Capture the cell that displays the provided text and extract its [X, Y] central coordinate. 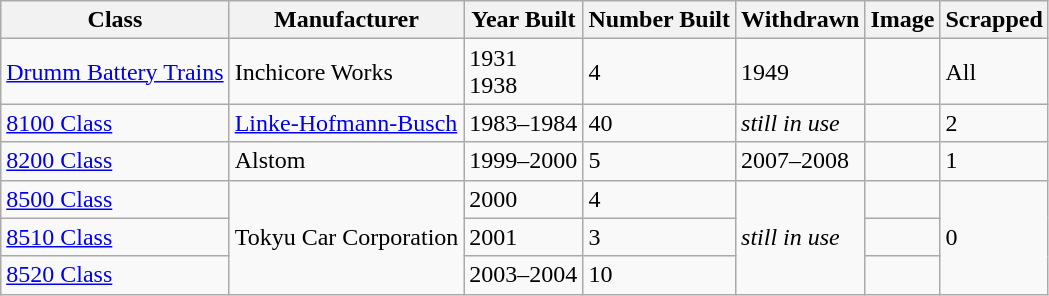
8100 Class [115, 123]
1949 [800, 72]
8520 Class [115, 275]
Number Built [660, 20]
2001 [524, 237]
All [994, 72]
Inchicore Works [346, 72]
8510 Class [115, 237]
8200 Class [115, 161]
Linke-Hofmann-Busch [346, 123]
Year Built [524, 20]
Alstom [346, 161]
2007–2008 [800, 161]
Tokyu Car Corporation [346, 237]
Scrapped [994, 20]
1983–1984 [524, 123]
Withdrawn [800, 20]
Image [902, 20]
2000 [524, 199]
Class [115, 20]
1999–2000 [524, 161]
1 [994, 161]
Drumm Battery Trains [115, 72]
0 [994, 237]
2003–2004 [524, 275]
40 [660, 123]
5 [660, 161]
10 [660, 275]
Manufacturer [346, 20]
8500 Class [115, 199]
19311938 [524, 72]
3 [660, 237]
2 [994, 123]
